Scan for the cell matching the given text and deliver its [x, y] coordinate at center. 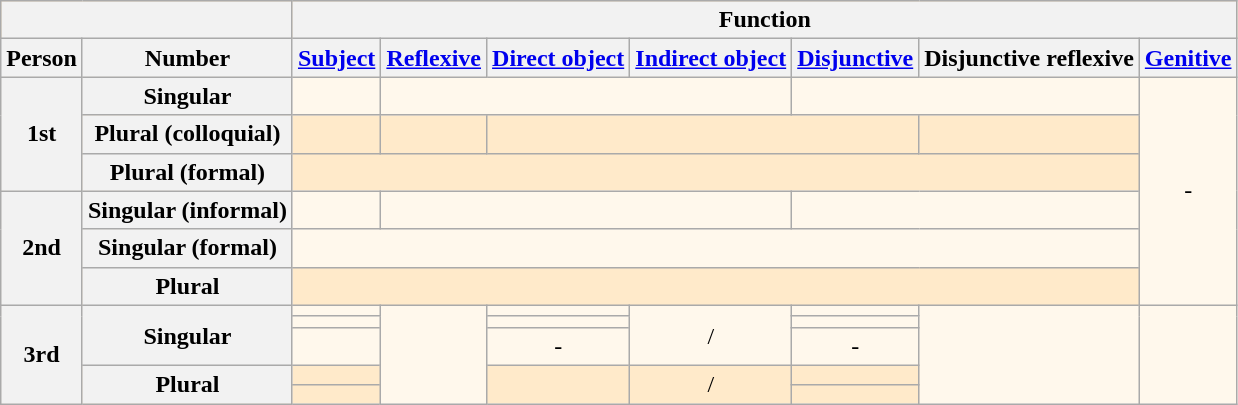
Reflexive [434, 58]
Direct object [558, 58]
Plural (formal) [187, 172]
Disjunctive reflexive [1030, 58]
Singular (formal) [187, 248]
Genitive [1188, 58]
Number [187, 58]
3rd [42, 354]
Singular (informal) [187, 210]
Subject [336, 58]
Person [42, 58]
Plural (colloquial) [187, 134]
Function [764, 20]
Disjunctive [856, 58]
2nd [42, 248]
1st [42, 134]
Indirect object [711, 58]
